Return the [X, Y] coordinate for the center point of the cell that contains the specified text.  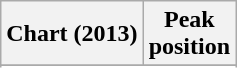
Chart (2013) [72, 34]
Peakposition [189, 34]
